Search for the cell housing the specified text and yield its (x, y) center coordinate. 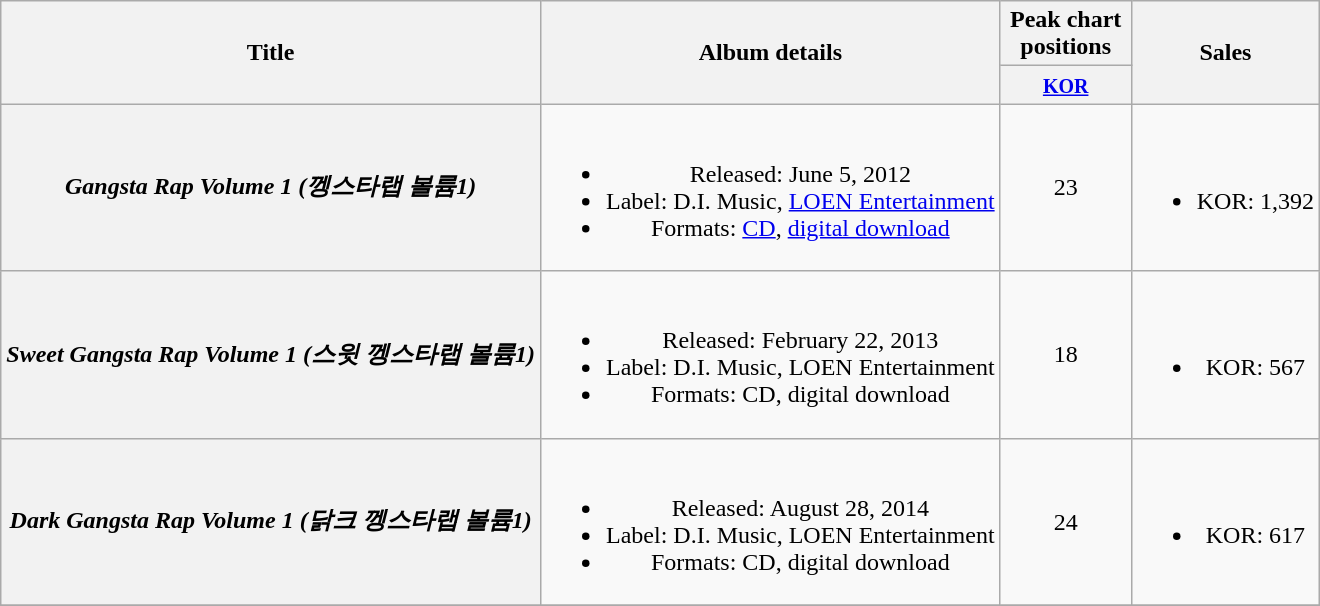
23 (1066, 188)
Gangsta Rap Volume 1 (껭스타랩 볼륨1) (271, 188)
KOR: 1,392 (1225, 188)
Peak chart positions (1066, 34)
Sales (1225, 52)
KOR: 567 (1225, 354)
Released: June 5, 2012Label: D.I. Music, LOEN EntertainmentFormats: CD, digital download (771, 188)
24 (1066, 522)
Released: August 28, 2014Label: D.I. Music, LOEN EntertainmentFormats: CD, digital download (771, 522)
KOR (1066, 85)
Album details (771, 52)
KOR: 617 (1225, 522)
Released: February 22, 2013Label: D.I. Music, LOEN EntertainmentFormats: CD, digital download (771, 354)
Title (271, 52)
Dark Gangsta Rap Volume 1 (닭크 껭스타랩 볼륨1) (271, 522)
Sweet Gangsta Rap Volume 1 (스윗 껭스타랩 볼륨1) (271, 354)
18 (1066, 354)
